Provide the (X, Y) coordinate of the cell's center where the given text is located.  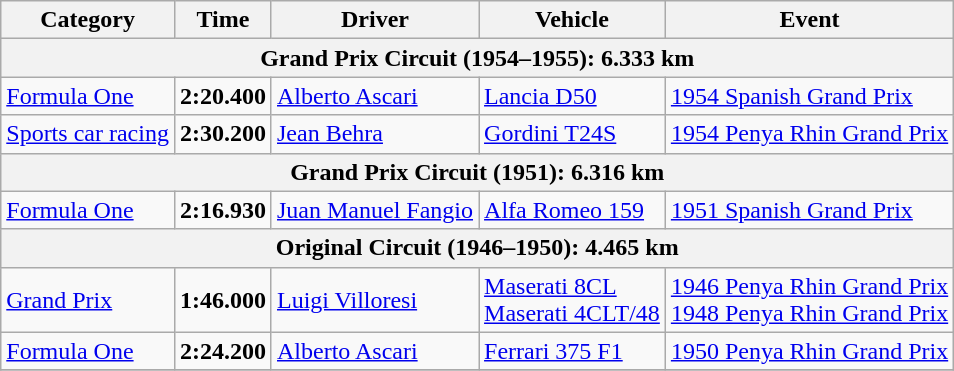
2:16.930 (222, 210)
Alfa Romeo 159 (572, 210)
Time (222, 20)
Event (809, 20)
1951 Spanish Grand Prix (809, 210)
Original Circuit (1946–1950): 4.465 km (478, 248)
Grand Prix Circuit (1951): 6.316 km (478, 172)
1954 Penya Rhin Grand Prix (809, 134)
1954 Spanish Grand Prix (809, 96)
Jean Behra (374, 134)
1946 Penya Rhin Grand Prix1948 Penya Rhin Grand Prix (809, 300)
Ferrari 375 F1 (572, 351)
2:30.200 (222, 134)
1950 Penya Rhin Grand Prix (809, 351)
2:20.400 (222, 96)
Grand Prix Circuit (1954–1955): 6.333 km (478, 58)
Driver (374, 20)
Lancia D50 (572, 96)
Juan Manuel Fangio (374, 210)
Grand Prix (88, 300)
Gordini T24S (572, 134)
Luigi Villoresi (374, 300)
Maserati 8CL Maserati 4CLT/48 (572, 300)
Sports car racing (88, 134)
2:24.200 (222, 351)
Vehicle (572, 20)
Category (88, 20)
1:46.000 (222, 300)
